Output the [X, Y] coordinate of the center of the cell containing the given text.  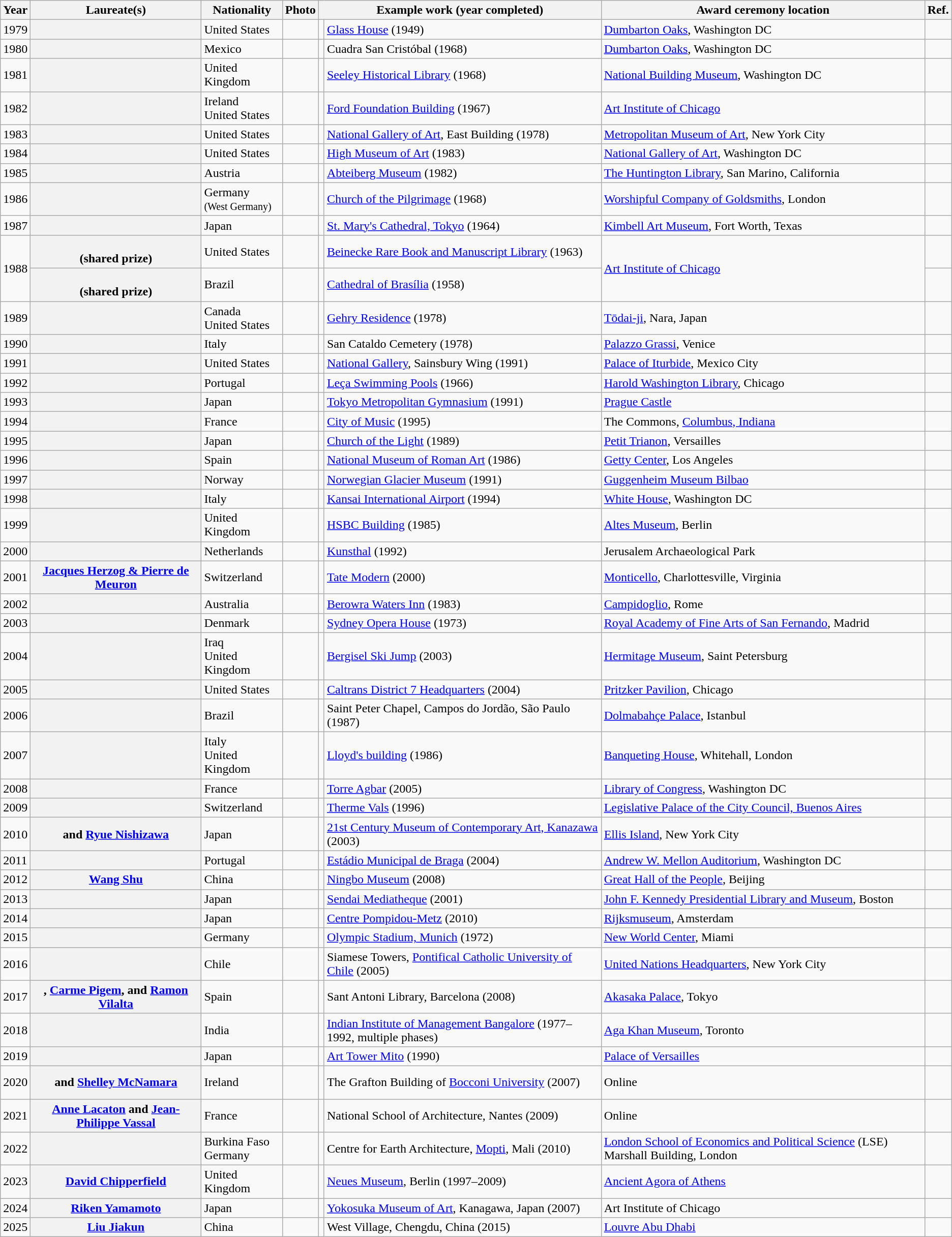
1983 [15, 134]
2009 [15, 808]
Abteiberg Museum (1982) [463, 173]
2024 [15, 1208]
and Shelley McNamara [116, 1082]
John F. Kennedy Presidential Library and Museum, Boston [763, 899]
Guggenheim Museum Bilbao [763, 479]
Sendai Mediatheque (2001) [463, 899]
Harold Washington Library, Chicago [763, 383]
Nationality [242, 10]
Burkina FasoGermany [242, 1149]
India [242, 1030]
New World Center, Miami [763, 938]
1989 [15, 317]
2015 [15, 938]
2022 [15, 1149]
Indian Institute of Management Bangalore (1977–1992, multiple phases) [463, 1030]
Hermitage Museum, Saint Petersburg [763, 656]
1992 [15, 383]
1998 [15, 499]
Sant Antoni Library, Barcelona (2008) [463, 997]
Siamese Towers, Pontifical Catholic University of Chile (2005) [463, 964]
Church of the Light (1989) [463, 441]
2016 [15, 964]
IrelandUnited States [242, 108]
and Ryue Nishizawa [116, 834]
1996 [15, 460]
Berowra Waters Inn (1983) [463, 604]
Library of Congress, Washington DC [763, 789]
Kansai International Airport (1994) [463, 499]
2010 [15, 834]
Petit Trianon, Versailles [763, 441]
Getty Center, Los Angeles [763, 460]
Andrew W. Mellon Auditorium, Washington DC [763, 860]
London School of Economics and Political Science (LSE) Marshall Building, London [763, 1149]
Example work (year completed) [460, 10]
San Cataldo Cemetery (1978) [463, 344]
National Museum of Roman Art (1986) [463, 460]
1991 [15, 364]
Metropolitan Museum of Art, New York City [763, 134]
2020 [15, 1082]
Cuadra San Cristóbal (1968) [463, 49]
Campidoglio, Rome [763, 604]
Royal Academy of Fine Arts of San Fernando, Madrid [763, 623]
St. Mary's Cathedral, Tokyo (1964) [463, 225]
1987 [15, 225]
Denmark [242, 623]
Great Hall of the People, Beijing [763, 880]
Neues Museum, Berlin (1997–2009) [463, 1182]
Olympic Stadium, Munich (1972) [463, 938]
1995 [15, 441]
, Carme Pigem, and Ramon Vilalta [116, 997]
Worshipful Company of Goldsmiths, London [763, 199]
1979 [15, 29]
White House, Washington DC [763, 499]
Glass House (1949) [463, 29]
1990 [15, 344]
Jacques Herzog & Pierre de Meuron [116, 578]
Art Tower Mito (1990) [463, 1056]
Jerusalem Archaeological Park [763, 551]
Rijksmuseum, Amsterdam [763, 918]
Akasaka Palace, Tokyo [763, 997]
Seeley Historical Library (1968) [463, 75]
Dolmabahçe Palace, Istanbul [763, 716]
Bergisel Ski Jump (2003) [463, 656]
Leça Swimming Pools (1966) [463, 383]
2014 [15, 918]
2003 [15, 623]
1999 [15, 525]
1994 [15, 421]
Tokyo Metropolitan Gymnasium (1991) [463, 402]
Germany(West Germany) [242, 199]
2023 [15, 1182]
Banqueting House, Whitehall, London [763, 756]
The Grafton Building of Bocconi University (2007) [463, 1082]
David Chipperfield [116, 1182]
2021 [15, 1115]
2005 [15, 689]
Church of the Pilgrimage (1968) [463, 199]
Gehry Residence (1978) [463, 317]
1997 [15, 479]
Beinecke Rare Book and Manuscript Library (1963) [463, 251]
United Nations Headquarters, New York City [763, 964]
Chile [242, 964]
City of Music (1995) [463, 421]
National School of Architecture, Nantes (2009) [463, 1115]
Year [15, 10]
2018 [15, 1030]
ItalyUnited Kingdom [242, 756]
West Village, Chengdu, China (2015) [463, 1227]
Tōdai-ji, Nara, Japan [763, 317]
Louvre Abu Dhabi [763, 1227]
2019 [15, 1056]
Lloyd's building (1986) [463, 756]
HSBC Building (1985) [463, 525]
Pritzker Pavilion, Chicago [763, 689]
National Gallery of Art, Washington DC [763, 154]
Laureate(s) [116, 10]
Saint Peter Chapel, Campos do Jordão, São Paulo (1987) [463, 716]
Yokosuka Museum of Art, Kanagawa, Japan (2007) [463, 1208]
1981 [15, 75]
Palace of Iturbide, Mexico City [763, 364]
2004 [15, 656]
The Commons, Columbus, Indiana [763, 421]
2008 [15, 789]
Centre for Earth Architecture, Mopti, Mali (2010) [463, 1149]
Prague Castle [763, 402]
1985 [15, 173]
Norwegian Glacier Museum (1991) [463, 479]
Riken Yamamoto [116, 1208]
Germany [242, 938]
High Museum of Art (1983) [463, 154]
2012 [15, 880]
Austria [242, 173]
Kimbell Art Museum, Fort Worth, Texas [763, 225]
Liu Jiakun [116, 1227]
Aga Khan Museum, Toronto [763, 1030]
Therme Vals (1996) [463, 808]
Netherlands [242, 551]
Photo [300, 10]
2007 [15, 756]
Kunsthal (1992) [463, 551]
National Building Museum, Washington DC [763, 75]
Altes Museum, Berlin [763, 525]
21st Century Museum of Contemporary Art, Kanazawa (2003) [463, 834]
Cathedral of Brasília (1958) [463, 285]
Ningbo Museum (2008) [463, 880]
2000 [15, 551]
2017 [15, 997]
2006 [15, 716]
National Gallery, Sainsbury Wing (1991) [463, 364]
Ancient Agora of Athens [763, 1182]
Sydney Opera House (1973) [463, 623]
2002 [15, 604]
Mexico [242, 49]
Palace of Versailles [763, 1056]
Anne Lacaton and Jean-Philippe Vassal [116, 1115]
Australia [242, 604]
Ellis Island, New York City [763, 834]
The Huntington Library, San Marino, California [763, 173]
Estádio Municipal de Braga (2004) [463, 860]
Wang Shu [116, 880]
2013 [15, 899]
Ireland [242, 1082]
1986 [15, 199]
Palazzo Grassi, Venice [763, 344]
Torre Agbar (2005) [463, 789]
Centre Pompidou-Metz (2010) [463, 918]
Ref. [938, 10]
2011 [15, 860]
1980 [15, 49]
Monticello, Charlottesville, Virginia [763, 578]
1988 [15, 268]
1982 [15, 108]
1984 [15, 154]
Award ceremony location [763, 10]
Legislative Palace of the City Council, Buenos Aires [763, 808]
CanadaUnited States [242, 317]
National Gallery of Art, East Building (1978) [463, 134]
2025 [15, 1227]
Tate Modern (2000) [463, 578]
Caltrans District 7 Headquarters (2004) [463, 689]
1993 [15, 402]
Norway [242, 479]
2001 [15, 578]
Ford Foundation Building (1967) [463, 108]
IraqUnited Kingdom [242, 656]
